Find where the given text appears and provide that cell's center as [X, Y] coordinate. 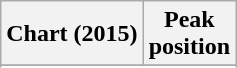
Peakposition [189, 34]
Chart (2015) [72, 34]
